From the cell containing the given text, extract its center point as [x, y] coordinate. 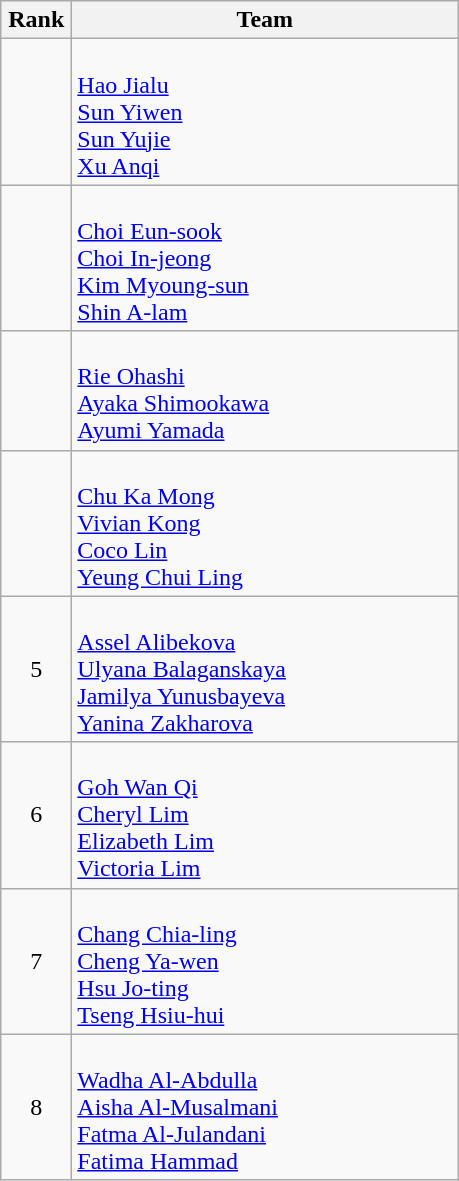
Goh Wan QiCheryl LimElizabeth LimVictoria Lim [265, 815]
6 [36, 815]
8 [36, 1107]
Team [265, 20]
Assel AlibekovaUlyana BalaganskayaJamilya YunusbayevaYanina Zakharova [265, 669]
Choi Eun-sookChoi In-jeongKim Myoung-sunShin A-lam [265, 258]
Rie OhashiAyaka ShimookawaAyumi Yamada [265, 390]
Chu Ka MongVivian KongCoco LinYeung Chui Ling [265, 523]
Rank [36, 20]
5 [36, 669]
Hao JialuSun YiwenSun YujieXu Anqi [265, 112]
7 [36, 961]
Wadha Al-AbdullaAisha Al-MusalmaniFatma Al-JulandaniFatima Hammad [265, 1107]
Chang Chia-lingCheng Ya-wenHsu Jo-tingTseng Hsiu-hui [265, 961]
